Scan for the cell matching the given text and deliver its [X, Y] coordinate at center. 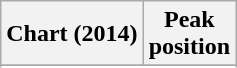
Peakposition [189, 34]
Chart (2014) [72, 34]
